Scan for the cell matching the given text and deliver its (x, y) coordinate at center. 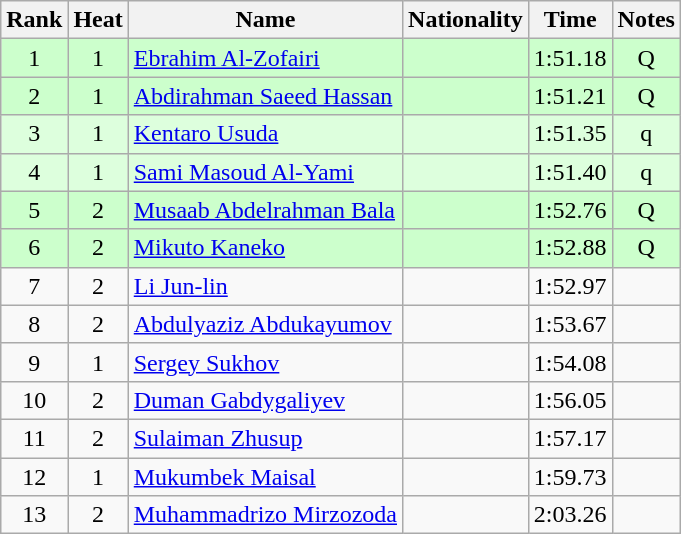
1:56.05 (570, 400)
Rank (34, 20)
Sergey Sukhov (265, 362)
Time (570, 20)
1:51.40 (570, 172)
Mukumbek Maisal (265, 477)
12 (34, 477)
6 (34, 248)
1:52.76 (570, 210)
Nationality (466, 20)
1:51.21 (570, 96)
7 (34, 286)
Kentaro Usuda (265, 134)
2:03.26 (570, 515)
11 (34, 438)
3 (34, 134)
1:52.97 (570, 286)
1:51.18 (570, 58)
Abdulyaziz Abdukayumov (265, 324)
5 (34, 210)
1:53.67 (570, 324)
Mikuto Kaneko (265, 248)
Sami Masoud Al-Yami (265, 172)
1:54.08 (570, 362)
1:51.35 (570, 134)
Notes (646, 20)
1:52.88 (570, 248)
9 (34, 362)
8 (34, 324)
Name (265, 20)
Musaab Abdelrahman Bala (265, 210)
Li Jun-lin (265, 286)
1:57.17 (570, 438)
Duman Gabdygaliyev (265, 400)
Ebrahim Al-Zofairi (265, 58)
10 (34, 400)
13 (34, 515)
Abdirahman Saeed Hassan (265, 96)
Muhammadrizo Mirzozoda (265, 515)
1:59.73 (570, 477)
Heat (98, 20)
4 (34, 172)
Sulaiman Zhusup (265, 438)
